Identify which cell holds the provided text, then report its [x, y] central coordinate. 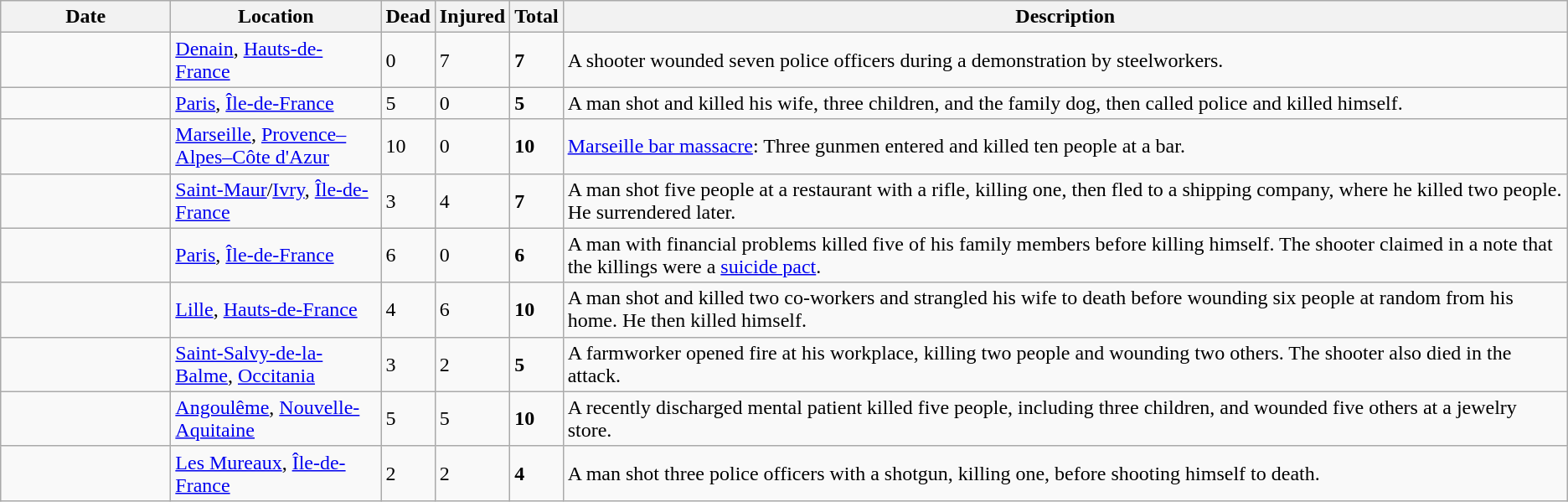
A recently discharged mental patient killed five people, including three children, and wounded five others at a jewelry store. [1065, 419]
A man shot three police officers with a shotgun, killing one, before shooting himself to death. [1065, 473]
Injured [472, 17]
Total [537, 17]
A farmworker opened fire at his workplace, killing two people and wounding two others. The shooter also died in the attack. [1065, 364]
Date [85, 17]
Lille, Hauts-de-France [276, 310]
Les Mureaux, Île-de-France [276, 473]
Marseille, Provence–Alpes–Côte d'Azur [276, 146]
A man shot five people at a restaurant with a rifle, killing one, then fled to a shipping company, where he killed two people. He surrendered later. [1065, 201]
Denain, Hauts-de-France [276, 60]
A shooter wounded seven police officers during a demonstration by steelworkers. [1065, 60]
Angoulême, Nouvelle-Aquitaine [276, 419]
Dead [408, 17]
A man shot and killed his wife, three children, and the family dog, then called police and killed himself. [1065, 103]
Saint-Maur/Ivry, Île-de-France [276, 201]
Location [276, 17]
Saint-Salvy-de-la-Balme, Occitania [276, 364]
Marseille bar massacre: Three gunmen entered and killed ten people at a bar. [1065, 146]
A man shot and killed two co-workers and strangled his wife to death before wounding six people at random from his home. He then killed himself. [1065, 310]
Description [1065, 17]
